Extract the [X, Y] coordinate from the center of the cell holding the provided text.  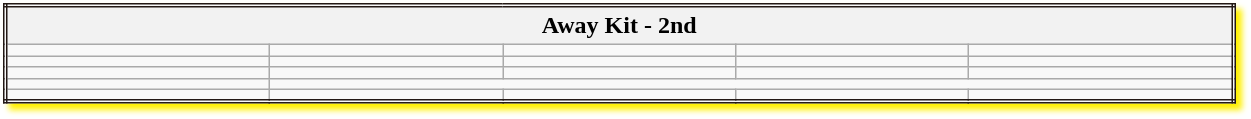
Away Kit - 2nd [619, 25]
